Pinpoint the cell where the given text exists, returning its (X, Y) midpoint coordinate. 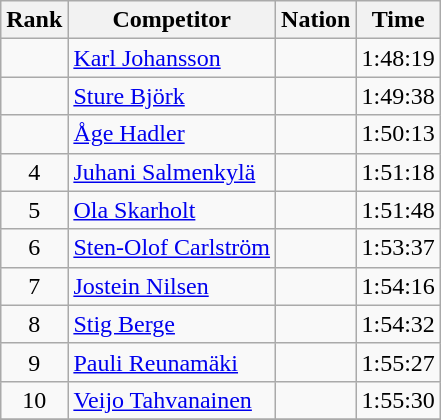
6 (34, 248)
Time (398, 20)
7 (34, 286)
1:55:30 (398, 400)
1:51:18 (398, 172)
1:51:48 (398, 210)
Competitor (172, 20)
Jostein Nilsen (172, 286)
Juhani Salmenkylä (172, 172)
8 (34, 324)
5 (34, 210)
Sten-Olof Carlström (172, 248)
10 (34, 400)
Nation (316, 20)
1:49:38 (398, 96)
1:50:13 (398, 134)
Stig Berge (172, 324)
1:54:16 (398, 286)
Karl Johansson (172, 58)
Ola Skarholt (172, 210)
Sture Björk (172, 96)
1:54:32 (398, 324)
Veijo Tahvanainen (172, 400)
Rank (34, 20)
1:53:37 (398, 248)
1:48:19 (398, 58)
9 (34, 362)
Pauli Reunamäki (172, 362)
Åge Hadler (172, 134)
1:55:27 (398, 362)
4 (34, 172)
